Scan for the cell matching the given text and deliver its (X, Y) coordinate at center. 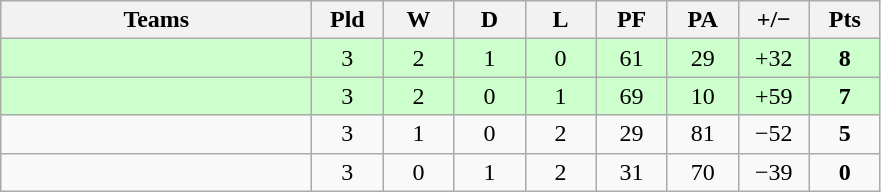
8 (844, 58)
W (418, 20)
31 (632, 172)
+59 (774, 96)
7 (844, 96)
69 (632, 96)
Teams (156, 20)
70 (702, 172)
−39 (774, 172)
D (490, 20)
PF (632, 20)
L (560, 20)
PA (702, 20)
Pld (348, 20)
5 (844, 134)
61 (632, 58)
+/− (774, 20)
−52 (774, 134)
10 (702, 96)
81 (702, 134)
+32 (774, 58)
Pts (844, 20)
